Return the (x, y) coordinate for the center point of the cell that contains the specified text.  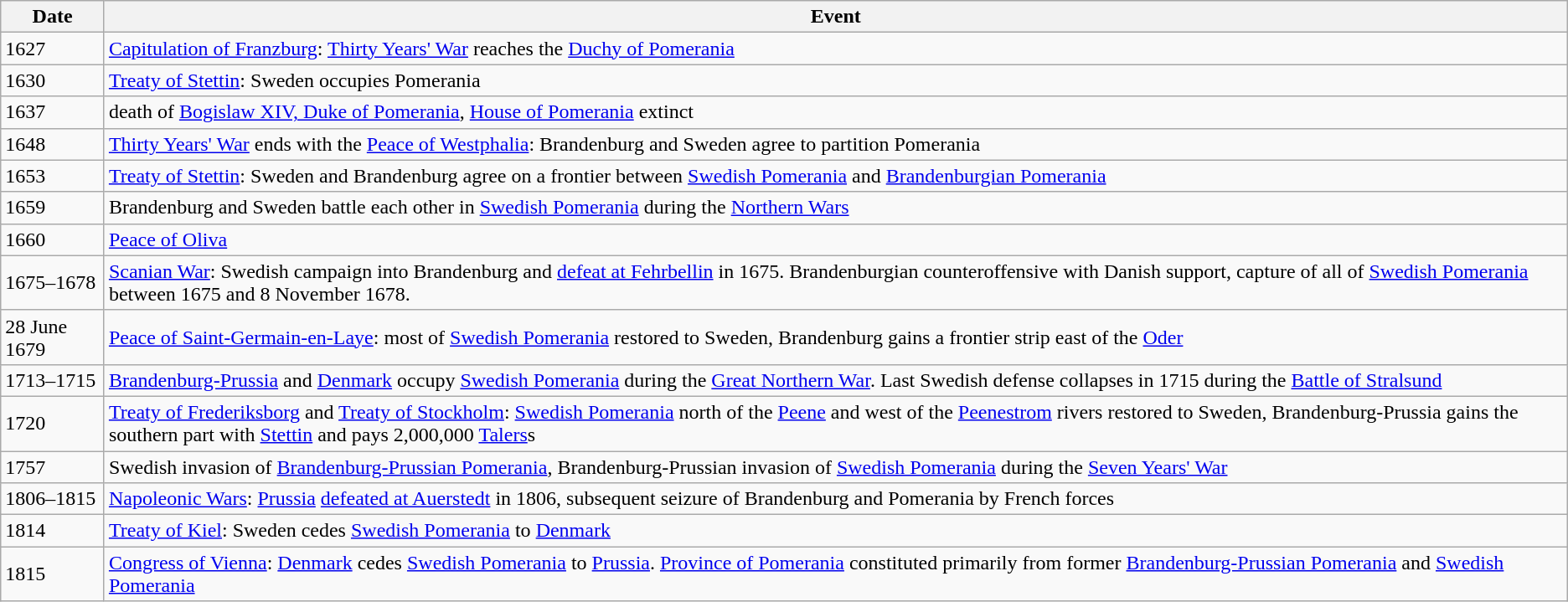
Event (836, 17)
1815 (53, 574)
Capitulation of Franzburg: Thirty Years' War reaches the Duchy of Pomerania (836, 49)
1814 (53, 531)
Treaty of Stettin: Sweden and Brandenburg agree on a frontier between Swedish Pomerania and Brandenburgian Pomerania (836, 176)
death of Bogislaw XIV, Duke of Pomerania, House of Pomerania extinct (836, 112)
1720 (53, 424)
Brandenburg and Sweden battle each other in Swedish Pomerania during the Northern Wars (836, 208)
1713–1715 (53, 380)
1806–1815 (53, 499)
1627 (53, 49)
1659 (53, 208)
1648 (53, 144)
1637 (53, 112)
Treaty of Stettin: Sweden occupies Pomerania (836, 80)
1757 (53, 466)
1653 (53, 176)
Napoleonic Wars: Prussia defeated at Auerstedt in 1806, subsequent seizure of Brandenburg and Pomerania by French forces (836, 499)
1660 (53, 239)
Treaty of Kiel: Sweden cedes Swedish Pomerania to Denmark (836, 531)
1675–1678 (53, 283)
Peace of Saint-Germain-en-Laye: most of Swedish Pomerania restored to Sweden, Brandenburg gains a frontier strip east of the Oder (836, 337)
Thirty Years' War ends with the Peace of Westphalia: Brandenburg and Sweden agree to partition Pomerania (836, 144)
Peace of Oliva (836, 239)
1630 (53, 80)
Date (53, 17)
Swedish invasion of Brandenburg-Prussian Pomerania, Brandenburg-Prussian invasion of Swedish Pomerania during the Seven Years' War (836, 466)
28 June 1679 (53, 337)
